Locate the cell with the specified text and output its (X, Y) center coordinate. 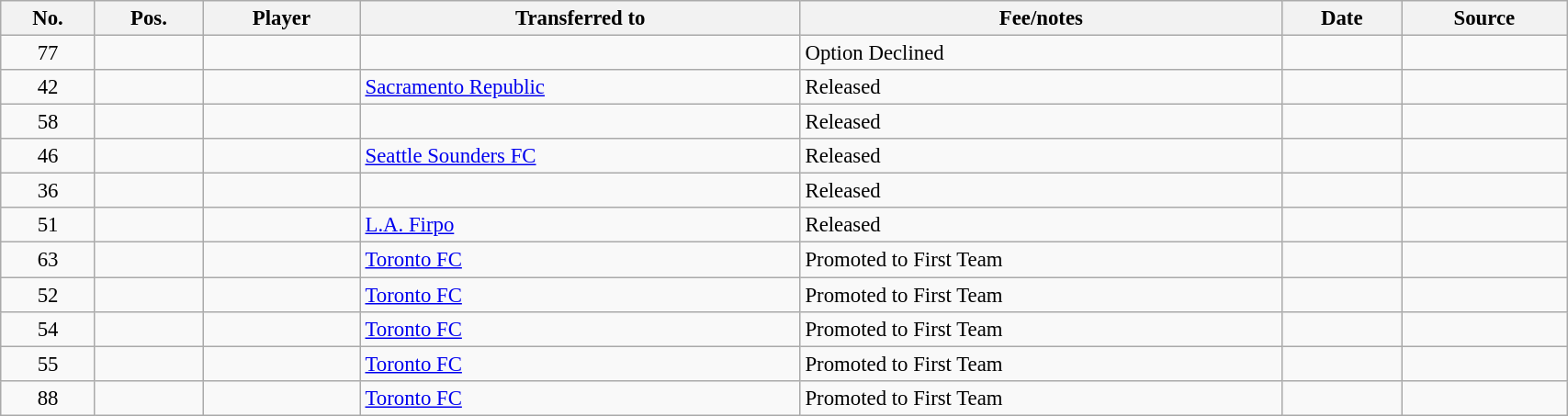
77 (48, 53)
52 (48, 295)
63 (48, 260)
54 (48, 329)
Option Declined (1041, 53)
Pos. (149, 18)
58 (48, 122)
Fee/notes (1041, 18)
51 (48, 225)
55 (48, 364)
36 (48, 191)
46 (48, 156)
Source (1484, 18)
Player (282, 18)
Transferred to (581, 18)
Date (1342, 18)
Sacramento Republic (581, 87)
L.A. Firpo (581, 225)
No. (48, 18)
88 (48, 398)
42 (48, 87)
Seattle Sounders FC (581, 156)
